From the cell containing the given text, extract its center point as (X, Y) coordinate. 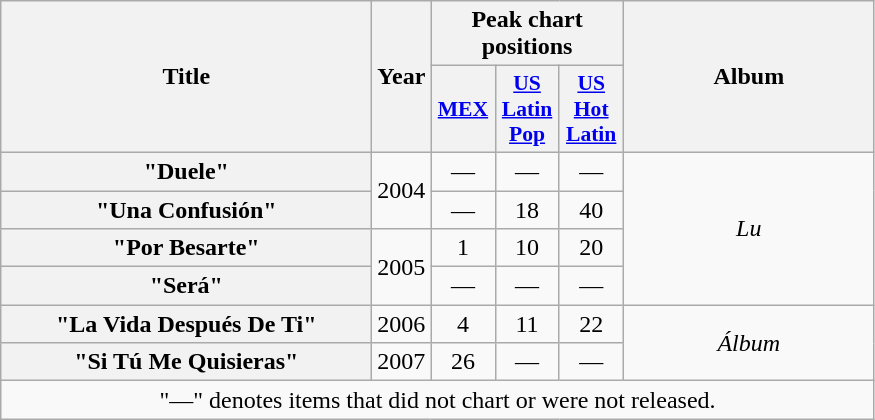
4 (463, 324)
MEX (463, 110)
1 (463, 248)
2006 (402, 324)
Year (402, 77)
Album (748, 77)
Álbum (748, 343)
10 (527, 248)
US Hot Latin (591, 110)
"Una Confusión" (186, 209)
"Será" (186, 286)
20 (591, 248)
2004 (402, 190)
Peak chart positions (527, 34)
2005 (402, 267)
"—" denotes items that did not chart or were not released. (438, 400)
"Por Besarte" (186, 248)
22 (591, 324)
Title (186, 77)
Lu (748, 228)
2007 (402, 362)
"Si Tú Me Quisieras" (186, 362)
US Latin Pop (527, 110)
26 (463, 362)
40 (591, 209)
18 (527, 209)
11 (527, 324)
"La Vida Después De Ti" (186, 324)
"Duele" (186, 171)
